For the text-containing cell, return its midpoint in (x, y) coordinate format. 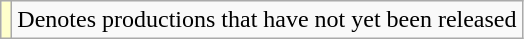
Denotes productions that have not yet been released (267, 20)
